From the cell containing the given text, extract its center point as [X, Y] coordinate. 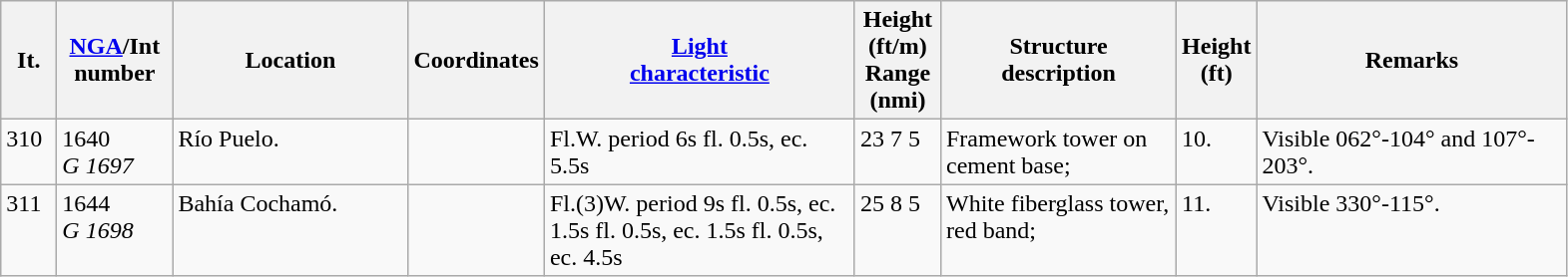
10. [1217, 151]
NGA/Intnumber [115, 60]
Fl.(3)W. period 9s fl. 0.5s, ec. 1.5s fl. 0.5s, ec. 1.5s fl. 0.5s, ec. 4.5s [699, 230]
23 7 5 [897, 151]
Fl.W. period 6s fl. 0.5s, ec. 5.5s [699, 151]
White fiberglass tower, red band; [1058, 230]
1644G 1698 [115, 230]
Location [290, 60]
Framework tower on cement base; [1058, 151]
Lightcharacteristic [699, 60]
11. [1217, 230]
Río Puelo. [290, 151]
Visible 062°-104° and 107°- 203°. [1411, 151]
Coordinates [476, 60]
Structuredescription [1058, 60]
Remarks [1411, 60]
1640G 1697 [115, 151]
Bahía Cochamó. [290, 230]
311 [29, 230]
It. [29, 60]
Visible 330°-115°. [1411, 230]
Height (ft) [1217, 60]
Height (ft/m)Range (nmi) [897, 60]
310 [29, 151]
25 8 5 [897, 230]
